From the cell containing the given text, extract its center point as (X, Y) coordinate. 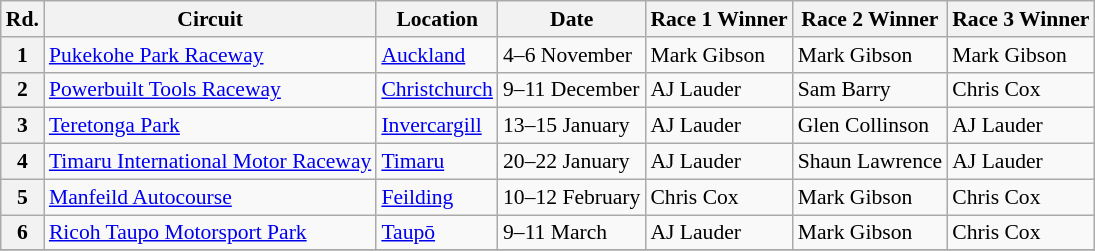
9–11 December (572, 90)
Rd. (22, 19)
Invercargill (437, 126)
9–11 March (572, 233)
Shaun Lawrence (870, 162)
Timaru International Motor Raceway (210, 162)
6 (22, 233)
Date (572, 19)
1 (22, 55)
Glen Collinson (870, 126)
Taupō (437, 233)
4–6 November (572, 55)
Christchurch (437, 90)
3 (22, 126)
Manfeild Autocourse (210, 197)
20–22 January (572, 162)
Race 3 Winner (1020, 19)
Location (437, 19)
Pukekohe Park Raceway (210, 55)
2 (22, 90)
5 (22, 197)
Feilding (437, 197)
Powerbuilt Tools Raceway (210, 90)
Race 2 Winner (870, 19)
Auckland (437, 55)
Ricoh Taupo Motorsport Park (210, 233)
Teretonga Park (210, 126)
Circuit (210, 19)
4 (22, 162)
13–15 January (572, 126)
10–12 February (572, 197)
Timaru (437, 162)
Race 1 Winner (718, 19)
Sam Barry (870, 90)
